Determine the [X, Y] coordinate at the center of the cell enclosing the given text.  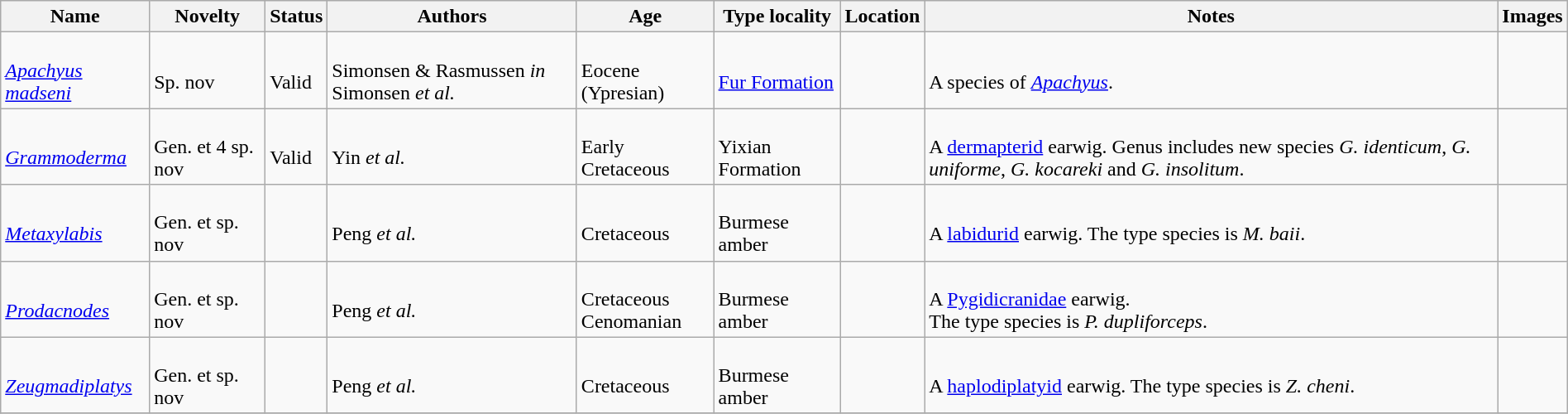
Status [296, 17]
A Pygidicranidae earwig. The type species is P. dupliforceps. [1211, 299]
A labidurid earwig. The type species is M. baii. [1211, 223]
Notes [1211, 17]
Prodacnodes [75, 299]
CretaceousCenomanian [645, 299]
Metaxylabis [75, 223]
A haplodiplatyid earwig. The type species is Z. cheni. [1211, 375]
Images [1532, 17]
A species of Apachyus. [1211, 70]
Gen. et 4 sp. nov [208, 147]
Name [75, 17]
Fur Formation [777, 70]
Age [645, 17]
Zeugmadiplatys [75, 375]
Authors [452, 17]
Grammoderma [75, 147]
Simonsen & Rasmussen in Simonsen et al. [452, 70]
Type locality [777, 17]
Eocene (Ypresian) [645, 70]
Sp. nov [208, 70]
Novelty [208, 17]
Yixian Formation [777, 147]
Yin et al. [452, 147]
Early Cretaceous [645, 147]
Location [882, 17]
Apachyus madseni [75, 70]
A dermapterid earwig. Genus includes new species G. identicum, G. uniforme, G. kocareki and G. insolitum. [1211, 147]
